For the text-containing cell, return its midpoint in (x, y) coordinate format. 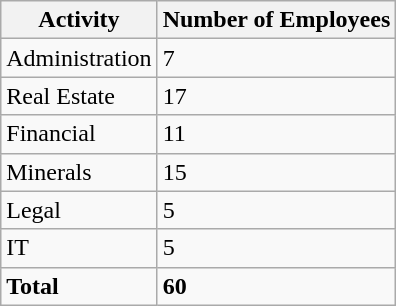
Total (79, 286)
Administration (79, 58)
Financial (79, 134)
7 (276, 58)
Activity (79, 20)
Legal (79, 210)
Real Estate (79, 96)
11 (276, 134)
17 (276, 96)
15 (276, 172)
Number of Employees (276, 20)
60 (276, 286)
IT (79, 248)
Minerals (79, 172)
